From the cell containing the given text, extract its center point as (x, y) coordinate. 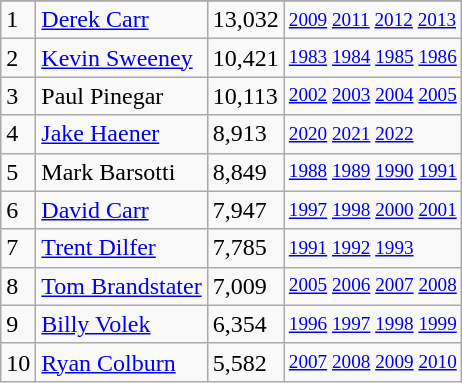
8 (18, 286)
1983 1984 1985 1986 (372, 58)
1988 1989 1990 1991 (372, 172)
Kevin Sweeney (122, 58)
1991 1992 1993 (372, 248)
4 (18, 134)
David Carr (122, 210)
9 (18, 324)
7,009 (246, 286)
Billy Volek (122, 324)
7 (18, 248)
7,947 (246, 210)
3 (18, 96)
10,421 (246, 58)
1997 1998 2000 2001 (372, 210)
2005 2006 2007 2008 (372, 286)
6 (18, 210)
7,785 (246, 248)
5,582 (246, 362)
2009 2011 2012 2013 (372, 20)
10,113 (246, 96)
8,849 (246, 172)
1 (18, 20)
6,354 (246, 324)
Derek Carr (122, 20)
Mark Barsotti (122, 172)
Trent Dilfer (122, 248)
2 (18, 58)
Jake Haener (122, 134)
10 (18, 362)
2020 2021 2022 (372, 134)
13,032 (246, 20)
2002 2003 2004 2005 (372, 96)
5 (18, 172)
Tom Brandstater (122, 286)
1996 1997 1998 1999 (372, 324)
Paul Pinegar (122, 96)
8,913 (246, 134)
Ryan Colburn (122, 362)
2007 2008 2009 2010 (372, 362)
